Identify which cell holds the provided text, then report its (x, y) central coordinate. 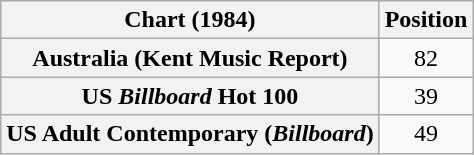
82 (426, 58)
39 (426, 96)
US Billboard Hot 100 (190, 96)
49 (426, 134)
Australia (Kent Music Report) (190, 58)
US Adult Contemporary (Billboard) (190, 134)
Position (426, 20)
Chart (1984) (190, 20)
